Find where the given text appears and provide that cell's center as (x, y) coordinate. 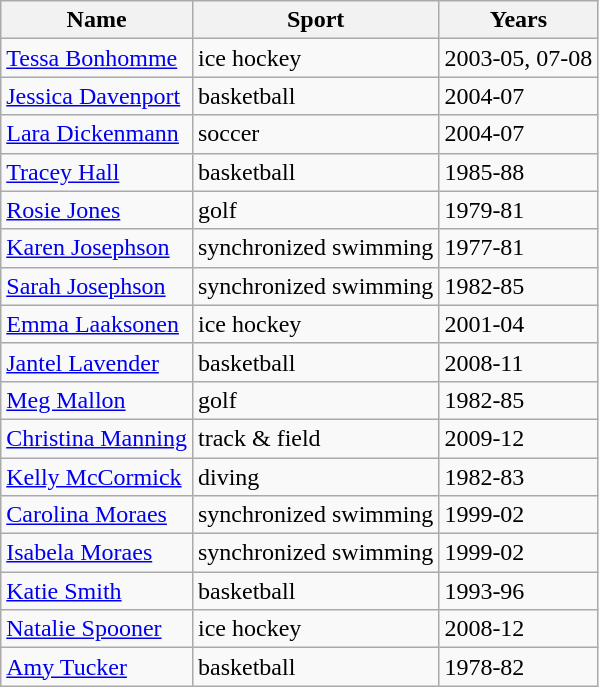
2008-12 (518, 629)
Lara Dickenmann (97, 134)
Amy Tucker (97, 667)
1979-81 (518, 210)
Tracey Hall (97, 172)
1977-81 (518, 248)
Carolina Moraes (97, 515)
soccer (315, 134)
Meg Mallon (97, 400)
Years (518, 20)
Christina Manning (97, 438)
2008-11 (518, 362)
2009-12 (518, 438)
1993-96 (518, 591)
Karen Josephson (97, 248)
Tessa Bonhomme (97, 58)
1985-88 (518, 172)
Sarah Josephson (97, 286)
1978-82 (518, 667)
2003-05, 07-08 (518, 58)
diving (315, 477)
Jantel Lavender (97, 362)
Rosie Jones (97, 210)
Name (97, 20)
Sport (315, 20)
2001-04 (518, 324)
Katie Smith (97, 591)
Kelly McCormick (97, 477)
Jessica Davenport (97, 96)
Natalie Spooner (97, 629)
track & field (315, 438)
Emma Laaksonen (97, 324)
1982-83 (518, 477)
Isabela Moraes (97, 553)
